Capture the cell that displays the provided text and extract its [x, y] central coordinate. 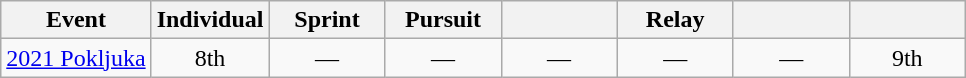
Event [76, 20]
Relay [675, 20]
2021 Pokljuka [76, 58]
Sprint [327, 20]
Pursuit [443, 20]
Individual [210, 20]
8th [210, 58]
9th [907, 58]
